Scan for the cell matching the given text and deliver its (X, Y) coordinate at center. 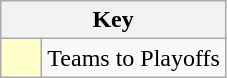
Teams to Playoffs (134, 58)
Key (114, 20)
